For the text-containing cell, return its midpoint in (X, Y) coordinate format. 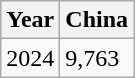
2024 (30, 58)
China (97, 20)
9,763 (97, 58)
Year (30, 20)
